Scan for the cell matching the given text and deliver its (X, Y) coordinate at center. 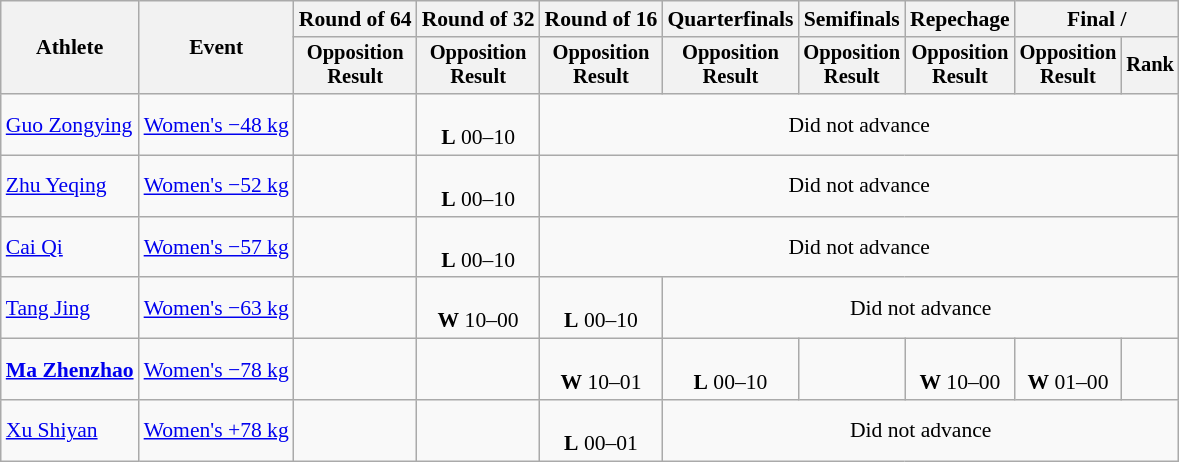
Round of 32 (478, 19)
Rank (1150, 66)
Semifinals (852, 19)
Final / (1097, 19)
Round of 64 (356, 19)
Athlete (70, 48)
Women's −63 kg (216, 308)
Zhu Yeqing (70, 186)
Women's −48 kg (216, 124)
Xu Shiyan (70, 430)
Quarterfinals (730, 19)
Guo Zongying (70, 124)
Repechage (960, 19)
Women's −52 kg (216, 186)
Ma Zhenzhao (70, 370)
Women's −57 kg (216, 248)
Women's −78 kg (216, 370)
L 00–01 (602, 430)
Round of 16 (602, 19)
Women's +78 kg (216, 430)
Event (216, 48)
Tang Jing (70, 308)
Cai Qi (70, 248)
W 01–00 (1068, 370)
W 10–01 (602, 370)
